For the text-containing cell, return its midpoint in (x, y) coordinate format. 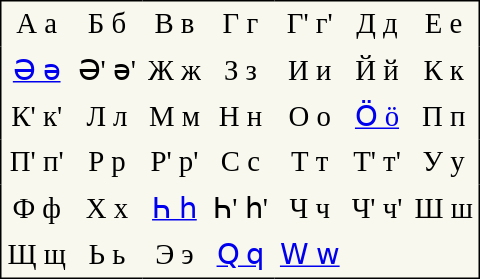
Ф ф (36, 207)
Б б (107, 24)
Р р (107, 162)
М м (174, 116)
К к (444, 69)
Ч ч (310, 207)
К' к' (36, 116)
Т т (310, 162)
С с (240, 162)
В в (174, 24)
П' п' (36, 162)
Г г (240, 24)
Ь ь (107, 254)
И и (310, 69)
Ш ш (444, 207)
Щ щ (36, 254)
Х х (107, 207)
О о (310, 116)
Е е (444, 24)
Г' г' (310, 24)
Ч' ч' (378, 207)
Ԛ ԛ (240, 254)
Й й (378, 69)
Р' р' (174, 162)
Т' т' (378, 162)
А а (36, 24)
Ә' ә' (107, 69)
Ж ж (174, 69)
П п (444, 116)
З з (240, 69)
У у (444, 162)
Ә ә (36, 69)
Д д (378, 24)
Һ һ (174, 207)
Н н (240, 116)
Ӧ ö (378, 116)
Ԝ ԝ (310, 254)
Л л (107, 116)
Һ' һ' (240, 207)
Э э (174, 254)
